Output the [x, y] coordinate of the center of the cell containing the given text.  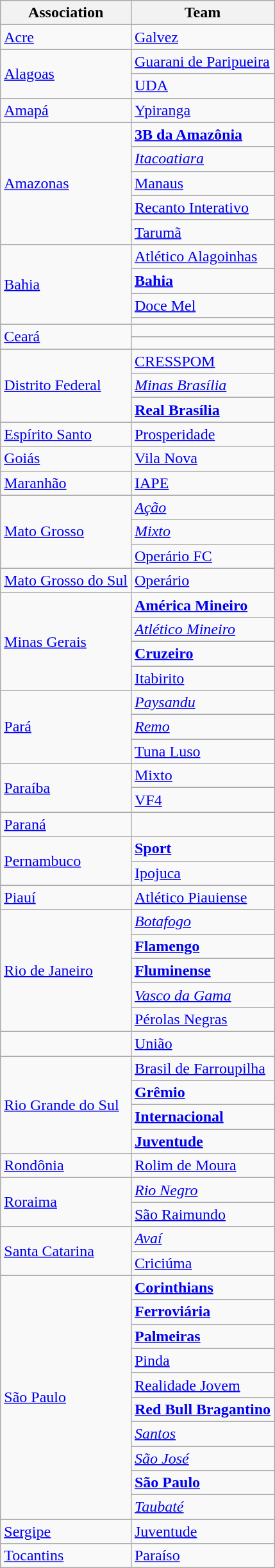
Santos [203, 1433]
Goiás [66, 459]
Maranhão [66, 483]
Red Bull Bragantino [203, 1409]
Minas Brasília [203, 386]
Tarumã [203, 232]
Remo [203, 727]
Avaí [203, 1239]
Ipojuca [203, 873]
VF4 [203, 800]
Sergipe [66, 1531]
IAPE [203, 483]
Prosperidade [203, 434]
Operário [203, 580]
Botafogo [203, 922]
Paraná [66, 824]
Flamengo [203, 946]
Paraíso [203, 1556]
Rio Negro [203, 1190]
Itacoatiara [203, 159]
Palmeiras [203, 1336]
Corinthians [203, 1287]
Acre [66, 37]
São José [203, 1458]
Pinda [203, 1360]
América Mineiro [203, 605]
Paraíba [66, 788]
Amazonas [66, 183]
Alagoas [66, 74]
Santa Catarina [66, 1251]
CRESSPOM [203, 361]
Team [203, 13]
Rio Grande do Sul [66, 1104]
Rondônia [66, 1166]
Operário FC [203, 556]
Pará [66, 727]
Vasco da Gama [203, 995]
Association [66, 13]
Minas Gerais [66, 641]
UDA [203, 86]
Tocantins [66, 1556]
Ypiranga [203, 110]
Atlético Alagoinhas [203, 256]
Atlético Piauiense [203, 897]
Rio de Janeiro [66, 970]
Atlético Mineiro [203, 629]
Tuna Luso [203, 751]
Internacional [203, 1117]
Rolim de Moura [203, 1166]
Fluminense [203, 970]
Pérolas Negras [203, 1019]
Mato Grosso do Sul [66, 580]
Sport [203, 849]
Distrito Federal [66, 386]
Espírito Santo [66, 434]
Itabirito [203, 678]
Galvez [203, 37]
São Raimundo [203, 1214]
Doce Mel [203, 306]
Criciúma [203, 1263]
Real Brasília [203, 410]
Amapá [66, 110]
Taubaté [203, 1507]
Mato Grosso [66, 532]
Ação [203, 507]
Brasil de Farroupilha [203, 1068]
Ferroviária [203, 1312]
Paysandu [203, 703]
Cruzeiro [203, 653]
Manaus [203, 183]
Realidade Jovem [203, 1385]
Vila Nova [203, 459]
Guarani de Paripueira [203, 61]
3B da Amazônia [203, 135]
Roraima [66, 1202]
Piauí [66, 897]
União [203, 1043]
Grêmio [203, 1093]
Pernambuco [66, 861]
Recanto Interativo [203, 208]
Ceará [66, 337]
